Provide the [x, y] coordinate of the cell's center where the given text is located.  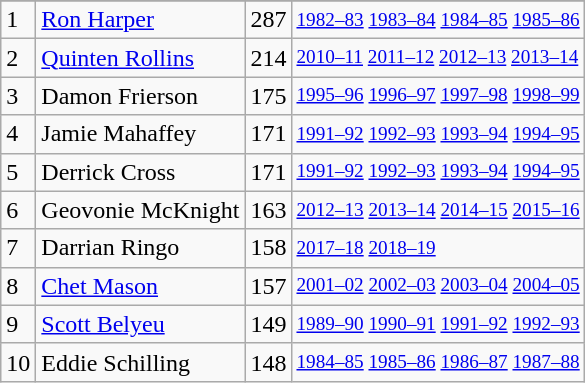
2012–13 2013–14 2014–15 2015–16 [438, 210]
2010–11 2011–12 2012–13 2013–14 [438, 58]
Geovonie McKnight [140, 210]
Scott Belyeu [140, 324]
1984–85 1985–86 1986–87 1987–88 [438, 362]
1982–83 1983–84 1984–85 1985–86 [438, 20]
175 [268, 96]
Darrian Ringo [140, 248]
158 [268, 248]
Eddie Schilling [140, 362]
2 [18, 58]
163 [268, 210]
8 [18, 286]
2017–18 2018–19 [438, 248]
287 [268, 20]
149 [268, 324]
Damon Frierson [140, 96]
Quinten Rollins [140, 58]
3 [18, 96]
1989–90 1990–91 1991–92 1992–93 [438, 324]
1 [18, 20]
Ron Harper [140, 20]
4 [18, 134]
214 [268, 58]
Jamie Mahaffey [140, 134]
9 [18, 324]
148 [268, 362]
5 [18, 172]
157 [268, 286]
10 [18, 362]
6 [18, 210]
Derrick Cross [140, 172]
7 [18, 248]
2001–02 2002–03 2003–04 2004–05 [438, 286]
1995–96 1996–97 1997–98 1998–99 [438, 96]
Chet Mason [140, 286]
